Provide the [X, Y] coordinate of the cell's center where the given text is located.  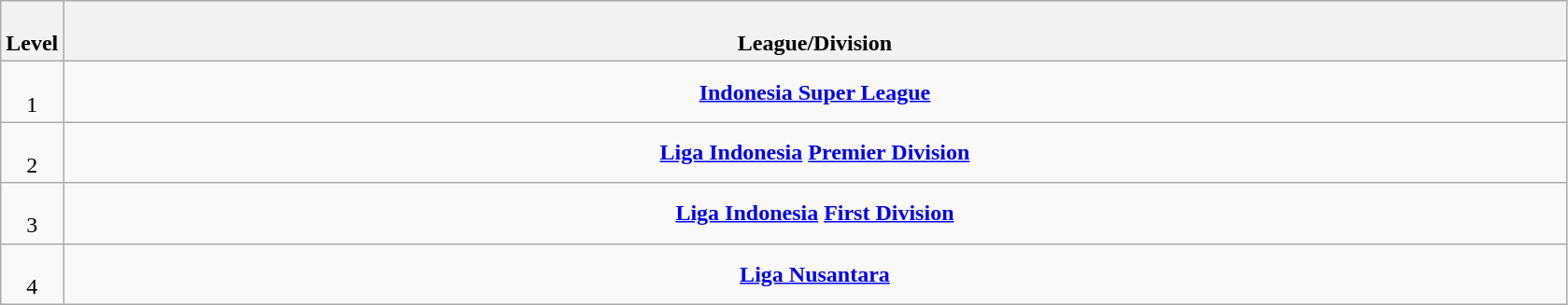
Indonesia Super League [814, 91]
4 [32, 274]
2 [32, 153]
League/Division [814, 32]
1 [32, 91]
Liga Indonesia First Division [814, 213]
Liga Indonesia Premier Division [814, 153]
Level [32, 32]
3 [32, 213]
Liga Nusantara [814, 274]
